Locate the cell with the specified text and output its [x, y] center coordinate. 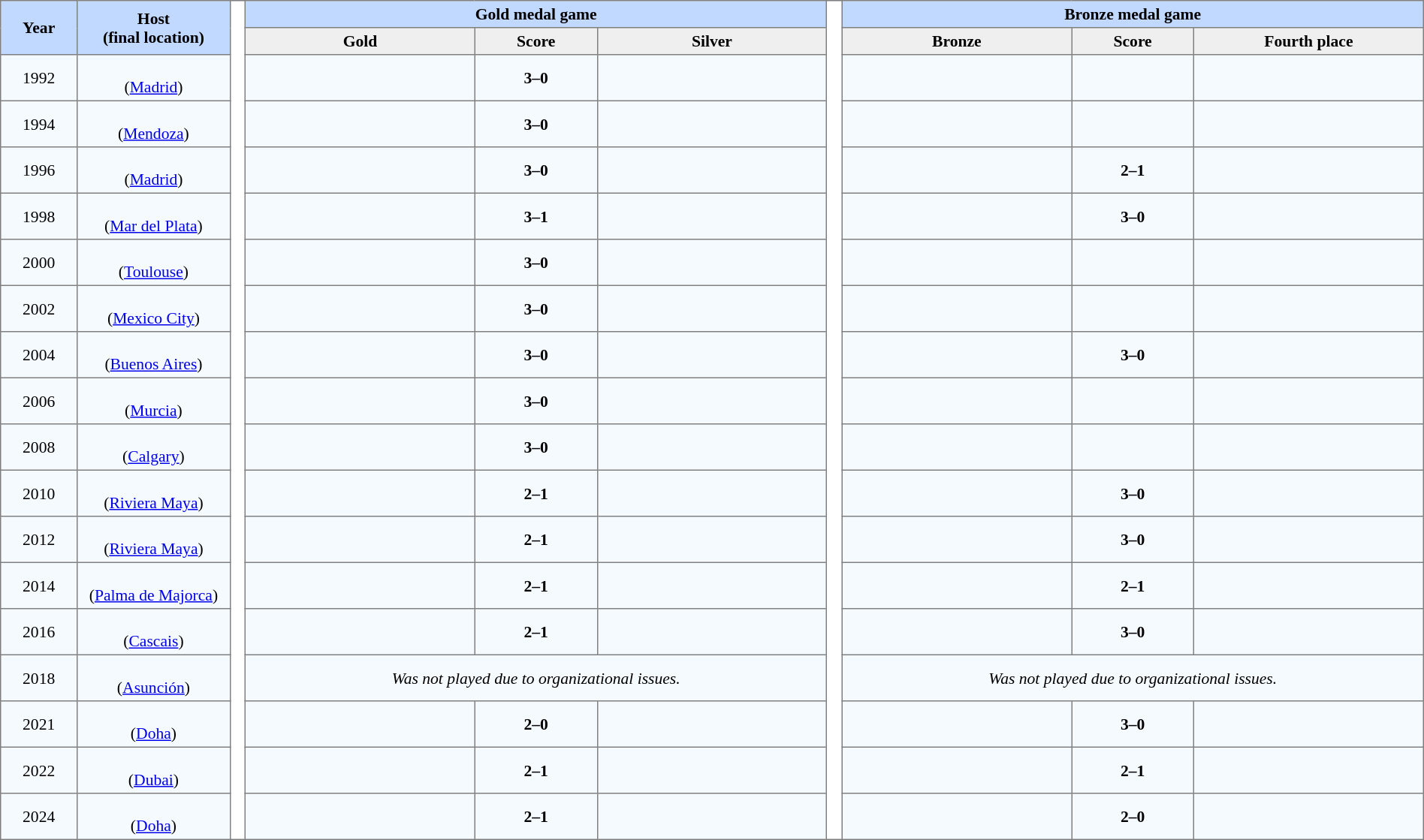
2014 [39, 586]
3–1 [536, 216]
1994 [39, 124]
(Mar del Plata) [154, 216]
(Calgary) [154, 447]
2016 [39, 632]
Host(final location) [154, 28]
(Murcia) [154, 401]
Bronze [957, 41]
(Dubai) [154, 770]
Bronze medal game [1133, 14]
(Asunción) [154, 678]
2008 [39, 447]
Fourth place [1309, 41]
(Palma de Majorca) [154, 586]
2024 [39, 817]
(Cascais) [154, 632]
2004 [39, 355]
2010 [39, 493]
2018 [39, 678]
2022 [39, 770]
(Mexico City) [154, 309]
(Toulouse) [154, 263]
Year [39, 28]
2000 [39, 263]
2002 [39, 309]
2012 [39, 540]
2006 [39, 401]
1992 [39, 78]
Gold [361, 41]
Gold medal game [536, 14]
(Mendoza) [154, 124]
1998 [39, 216]
2021 [39, 724]
1996 [39, 170]
(Buenos Aires) [154, 355]
Silver [712, 41]
